Determine the (X, Y) coordinate at the center of the cell enclosing the given text.  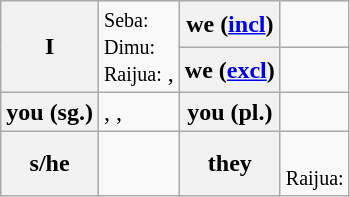
you (pl.) (230, 112)
I (50, 47)
Raijua: (314, 164)
we (incl) (230, 24)
we (excl) (230, 70)
, , (138, 112)
s/he (50, 164)
they (230, 164)
you (sg.) (50, 112)
Seba: Dimu: Raijua: , (138, 47)
